For the text-containing cell, return its midpoint in (x, y) coordinate format. 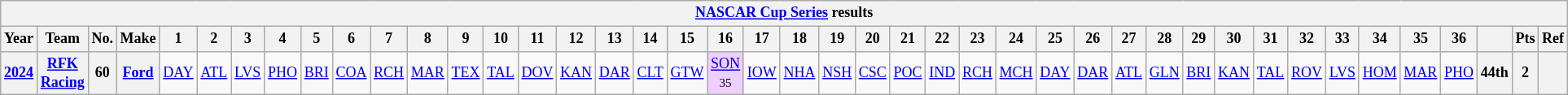
1 (178, 39)
8 (427, 39)
22 (943, 39)
20 (873, 39)
4 (283, 39)
13 (614, 39)
30 (1234, 39)
21 (908, 39)
No. (103, 39)
NASCAR Cup Series results (785, 13)
5 (316, 39)
19 (837, 39)
18 (799, 39)
31 (1270, 39)
Team (62, 39)
COA (352, 73)
10 (501, 39)
GTW (687, 73)
60 (103, 73)
9 (466, 39)
15 (687, 39)
TEX (466, 73)
NHA (799, 73)
Make (138, 39)
3 (247, 39)
24 (1016, 39)
2024 (20, 73)
36 (1459, 39)
POC (908, 73)
NSH (837, 73)
33 (1342, 39)
16 (726, 39)
34 (1379, 39)
IND (943, 73)
26 (1093, 39)
DOV (537, 73)
28 (1164, 39)
44th (1495, 73)
27 (1129, 39)
MCH (1016, 73)
23 (978, 39)
RFK Racing (62, 73)
Ref (1553, 39)
ROV (1307, 73)
17 (762, 39)
CLT (650, 73)
32 (1307, 39)
CSC (873, 73)
GLN (1164, 73)
12 (576, 39)
25 (1055, 39)
HOM (1379, 73)
Year (20, 39)
SON35 (726, 73)
11 (537, 39)
Ford (138, 73)
7 (389, 39)
IOW (762, 73)
6 (352, 39)
35 (1421, 39)
14 (650, 39)
29 (1198, 39)
Pts (1526, 39)
